Output the [X, Y] coordinate of the center of the cell containing the given text.  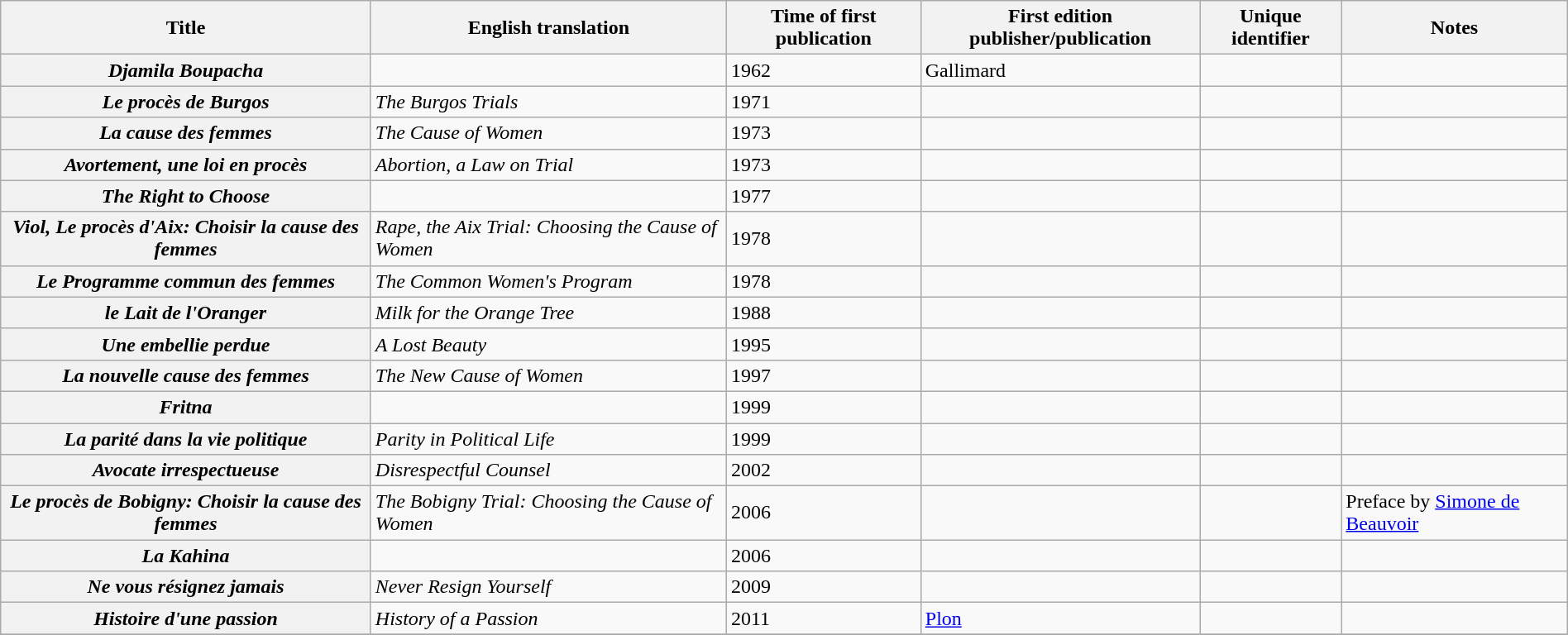
The New Cause of Women [548, 375]
The Common Women's Program [548, 281]
The Burgos Trials [548, 102]
2009 [824, 587]
History of a Passion [548, 618]
English translation [548, 28]
Rape, the Aix Trial: Choosing the Cause of Women [548, 238]
1971 [824, 102]
Milk for the Orange Tree [548, 313]
Notes [1454, 28]
1962 [824, 70]
1995 [824, 344]
Time of first publication [824, 28]
Title [186, 28]
Plon [1060, 618]
A Lost Beauty [548, 344]
2011 [824, 618]
Parity in Political Life [548, 439]
Le procès de Burgos [186, 102]
The Bobigny Trial: Choosing the Cause of Women [548, 513]
Unique identifier [1270, 28]
Le procès de Bobigny: Choisir la cause des femmes [186, 513]
Disrespectful Counsel [548, 470]
Le Programme commun des femmes [186, 281]
La cause des femmes [186, 133]
La Kahina [186, 556]
Fritna [186, 407]
Avocate irrespectueuse [186, 470]
Abortion, a Law on Trial [548, 165]
Avortement, une loi en procès [186, 165]
La nouvelle cause des femmes [186, 375]
Une embellie perdue [186, 344]
le Lait de l'Oranger [186, 313]
2002 [824, 470]
Djamila Boupacha [186, 70]
First edition publisher/publication [1060, 28]
Never Resign Yourself [548, 587]
Gallimard [1060, 70]
Viol, Le procès d'Aix: Choisir la cause des femmes [186, 238]
1988 [824, 313]
La parité dans la vie politique [186, 439]
1977 [824, 196]
Histoire d'une passion [186, 618]
1997 [824, 375]
The Cause of Women [548, 133]
The Right to Choose [186, 196]
Preface by Simone de Beauvoir [1454, 513]
Ne vous résignez jamais [186, 587]
